Extract the (x, y) coordinate from the center of the cell holding the provided text.  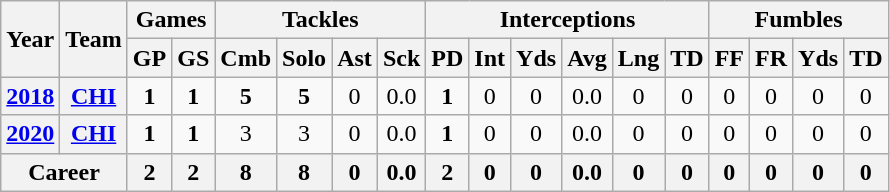
PD (448, 58)
GP (149, 58)
Team (94, 39)
Cmb (246, 58)
Avg (588, 58)
2018 (30, 96)
Career (64, 172)
Solo (304, 58)
Lng (638, 58)
Ast (355, 58)
Interceptions (568, 20)
Sck (401, 58)
Fumbles (798, 20)
FR (772, 58)
2020 (30, 134)
FF (729, 58)
Int (490, 58)
Tackles (320, 20)
Games (170, 20)
Year (30, 39)
GS (194, 58)
